For the text-containing cell, return its midpoint in [x, y] coordinate format. 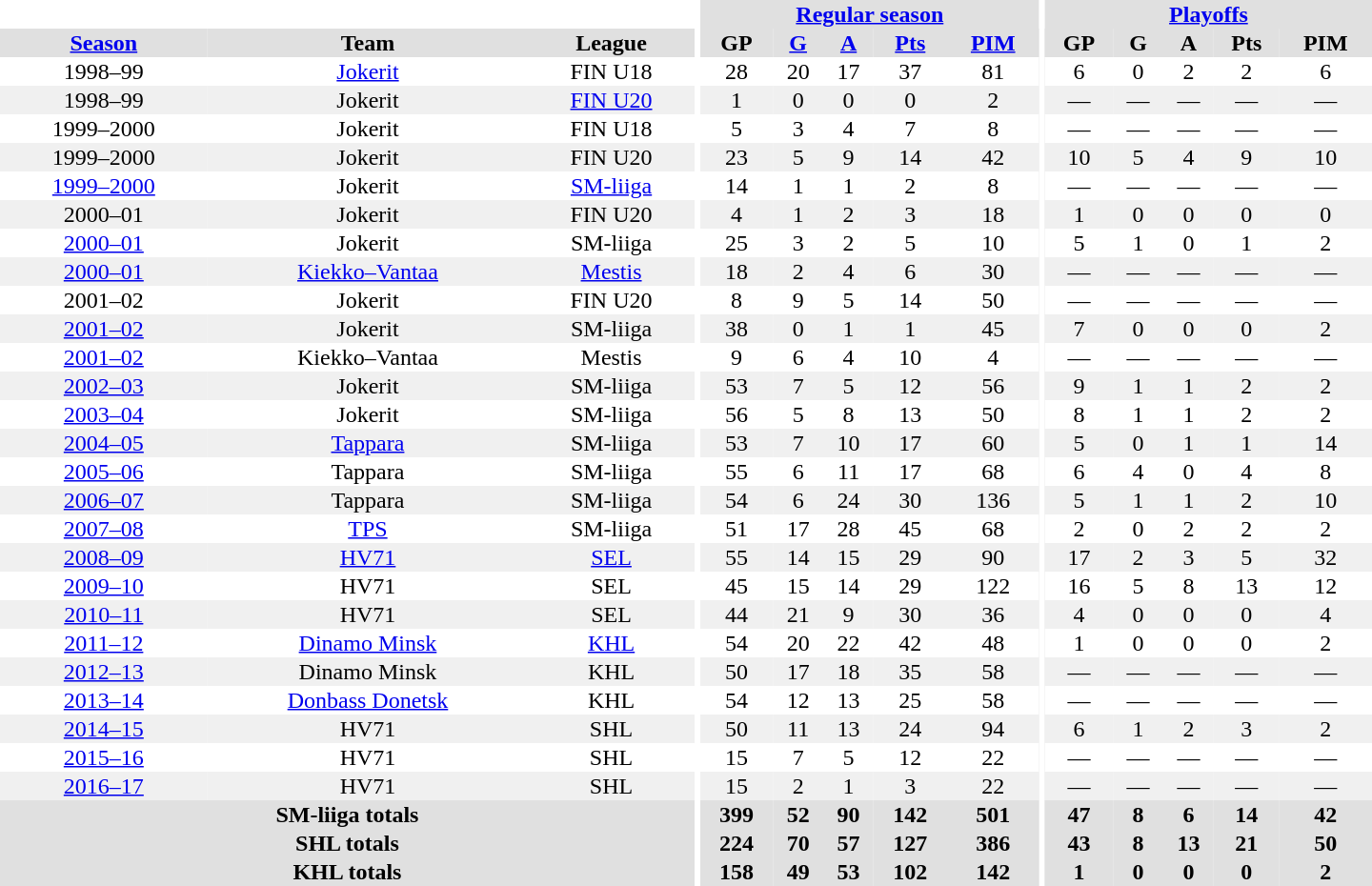
501 [993, 815]
2009–10 [104, 586]
386 [993, 843]
League [612, 43]
Season [104, 43]
158 [736, 872]
2013–14 [104, 700]
60 [993, 443]
70 [798, 843]
399 [736, 815]
43 [1079, 843]
2011–12 [104, 643]
2004–05 [104, 443]
2008–09 [104, 557]
94 [993, 729]
122 [993, 586]
Regular season [870, 14]
16 [1079, 586]
TPS [368, 529]
57 [848, 843]
32 [1326, 557]
2005–06 [104, 472]
52 [798, 815]
KHL totals [347, 872]
102 [910, 872]
224 [736, 843]
49 [798, 872]
2006–07 [104, 500]
47 [1079, 815]
Team [368, 43]
136 [993, 500]
38 [736, 329]
2003–04 [104, 414]
2015–16 [104, 757]
36 [993, 614]
44 [736, 614]
Donbass Donetsk [368, 700]
37 [910, 71]
SM-liiga totals [347, 815]
2016–17 [104, 786]
2007–08 [104, 529]
23 [736, 157]
48 [993, 643]
SHL totals [347, 843]
127 [910, 843]
Playoffs [1208, 14]
2010–11 [104, 614]
51 [736, 529]
35 [910, 672]
81 [993, 71]
2012–13 [104, 672]
2002–03 [104, 386]
2014–15 [104, 729]
